Determine the (X, Y) coordinate at the center of the cell enclosing the given text.  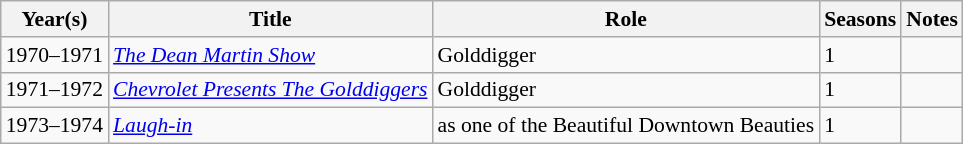
Laugh-in (270, 126)
Notes (932, 19)
Year(s) (54, 19)
Chevrolet Presents The Golddiggers (270, 90)
Seasons (860, 19)
The Dean Martin Show (270, 55)
1971–1972 (54, 90)
Role (626, 19)
as one of the Beautiful Downtown Beauties (626, 126)
Title (270, 19)
1970–1971 (54, 55)
1973–1974 (54, 126)
